Identify which cell holds the provided text, then report its (X, Y) central coordinate. 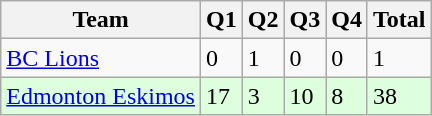
38 (399, 96)
8 (347, 96)
Q4 (347, 20)
Total (399, 20)
Q2 (263, 20)
BC Lions (101, 58)
Team (101, 20)
17 (221, 96)
10 (305, 96)
3 (263, 96)
Q1 (221, 20)
Edmonton Eskimos (101, 96)
Q3 (305, 20)
